Identify which cell holds the provided text, then report its [X, Y] central coordinate. 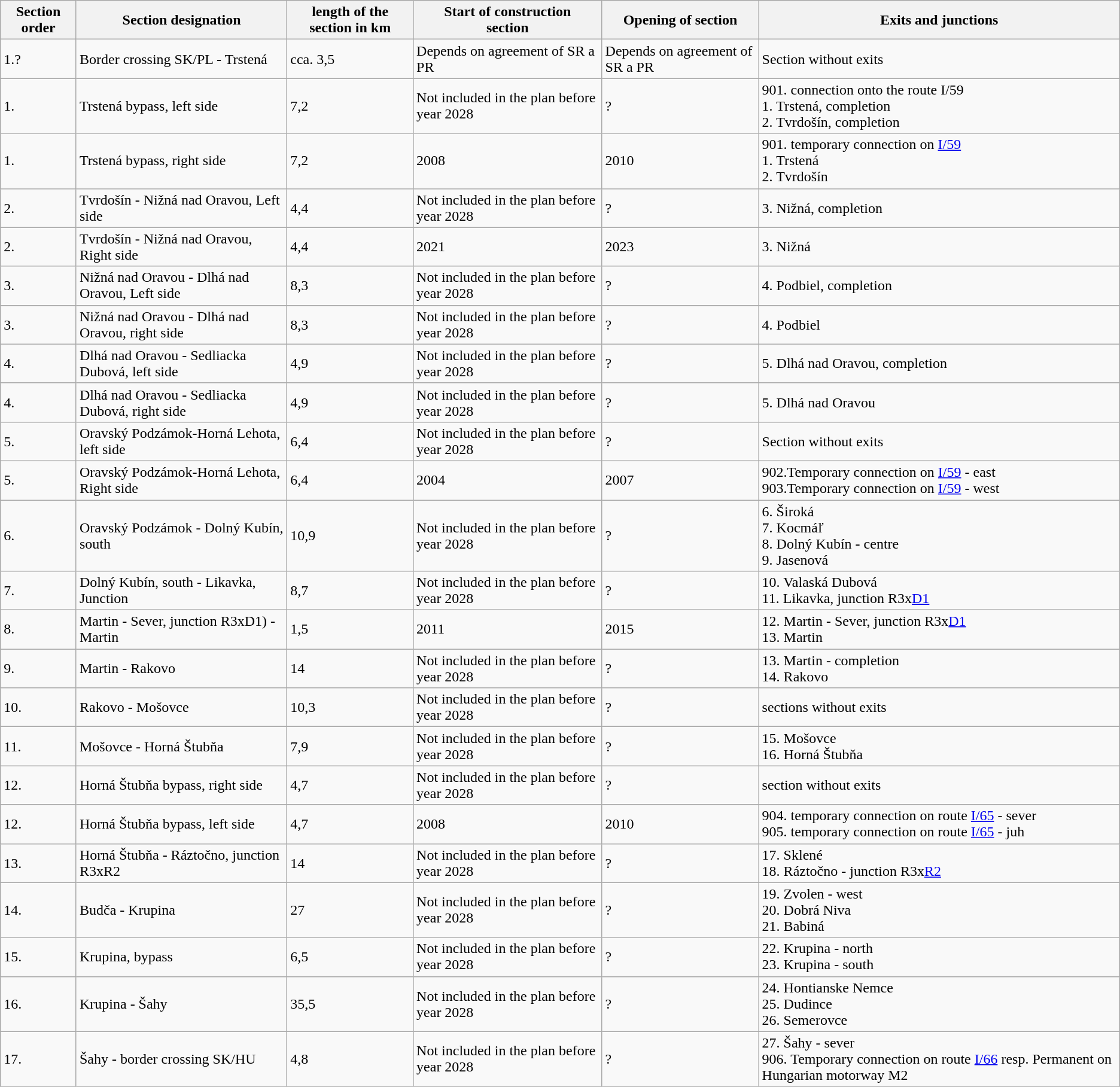
Horná Štubňa - Ráztočno, junction R3xR2 [181, 863]
1,5 [351, 629]
2021 [507, 246]
4. Podbiel, completion [939, 286]
2023 [680, 246]
8,7 [351, 591]
Mošovce - Horná Štubňa [181, 747]
6,5 [351, 957]
Tvrdošín - Nižná nad Oravou, Right side [181, 246]
section without exits [939, 785]
35,5 [351, 1004]
11. [38, 747]
27. Šahy - sever906. Temporary connection on route I/66 resp. Permanent on Hungarian motorway M2 [939, 1059]
4,8 [351, 1059]
1.? [38, 59]
6. [38, 536]
Start of constructionsection [507, 20]
Budča - Krupina [181, 910]
8. [38, 629]
Trstená bypass, right side [181, 161]
Oravský Podzámok-Horná Lehota, Right side [181, 480]
2011 [507, 629]
Horná Štubňa bypass, right side [181, 785]
7. [38, 591]
2015 [680, 629]
12. Martin - Sever, junction R3xD113. Martin [939, 629]
Border crossing SK/PL - Trstená [181, 59]
3. Nižná, completion [939, 208]
17. [38, 1059]
Rakovo - Mošovce [181, 707]
Section designation [181, 20]
length of the section in km [351, 20]
27 [351, 910]
5. Dlhá nad Oravou, completion [939, 364]
Martin - Sever, junction R3xD1) - Martin [181, 629]
Section order [38, 20]
13. [38, 863]
Tvrdošín - Nižná nad Oravou, Left side [181, 208]
15. Mošovce16. Horná Štubňa [939, 747]
2007 [680, 480]
901. temporary connection on I/591. Trstená2. Tvrdošín [939, 161]
17. Sklené18. Ráztočno - junction R3xR2 [939, 863]
10. Valaská Dubová11. Likavka, junction R3xD1 [939, 591]
Nižná nad Oravou - Dlhá nad Oravou, right side [181, 324]
Krupina, bypass [181, 957]
19. Zvolen - west20. Dobrá Niva21. Babiná [939, 910]
24. Hontianske Nemce25. Dudince26. Semerovce [939, 1004]
Šahy - border crossing SK/HU [181, 1059]
sections without exits [939, 707]
Oravský Podzámok - Dolný Kubín, south [181, 536]
Dolný Kubín, south - Likavka, Junction [181, 591]
Dlhá nad Oravou - Sedliacka Dubová, left side [181, 364]
2004 [507, 480]
Nižná nad Oravou - Dlhá nad Oravou, Left side [181, 286]
4. Podbiel [939, 324]
7,9 [351, 747]
10,9 [351, 536]
9. [38, 669]
6. Široká7. Kocmáľ8. Dolný Kubín - centre9. Jasenová [939, 536]
22. Krupina - north23. Krupina - south [939, 957]
14. [38, 910]
5. Dlhá nad Oravou [939, 402]
16. [38, 1004]
Krupina - Šahy [181, 1004]
Dlhá nad Oravou - Sedliacka Dubová, right side [181, 402]
Horná Štubňa bypass, left side [181, 824]
Trstená bypass, left side [181, 106]
cca. 3,5 [351, 59]
Martin - Rakovo [181, 669]
13. Martin - completion14. Rakovo [939, 669]
902.Temporary connection on I/59 - east903.Temporary connection on I/59 - west [939, 480]
15. [38, 957]
Oravský Podzámok-Horná Lehota, left side [181, 442]
904. temporary connection on route I/65 - sever905. temporary connection on route I/65 - juh [939, 824]
3. Nižná [939, 246]
Opening of section [680, 20]
Exits and junctions [939, 20]
10,3 [351, 707]
901. connection onto the route I/591. Trstená, completion2. Tvrdošín, completion [939, 106]
10. [38, 707]
